Determine the (X, Y) coordinate at the center of the cell enclosing the given text.  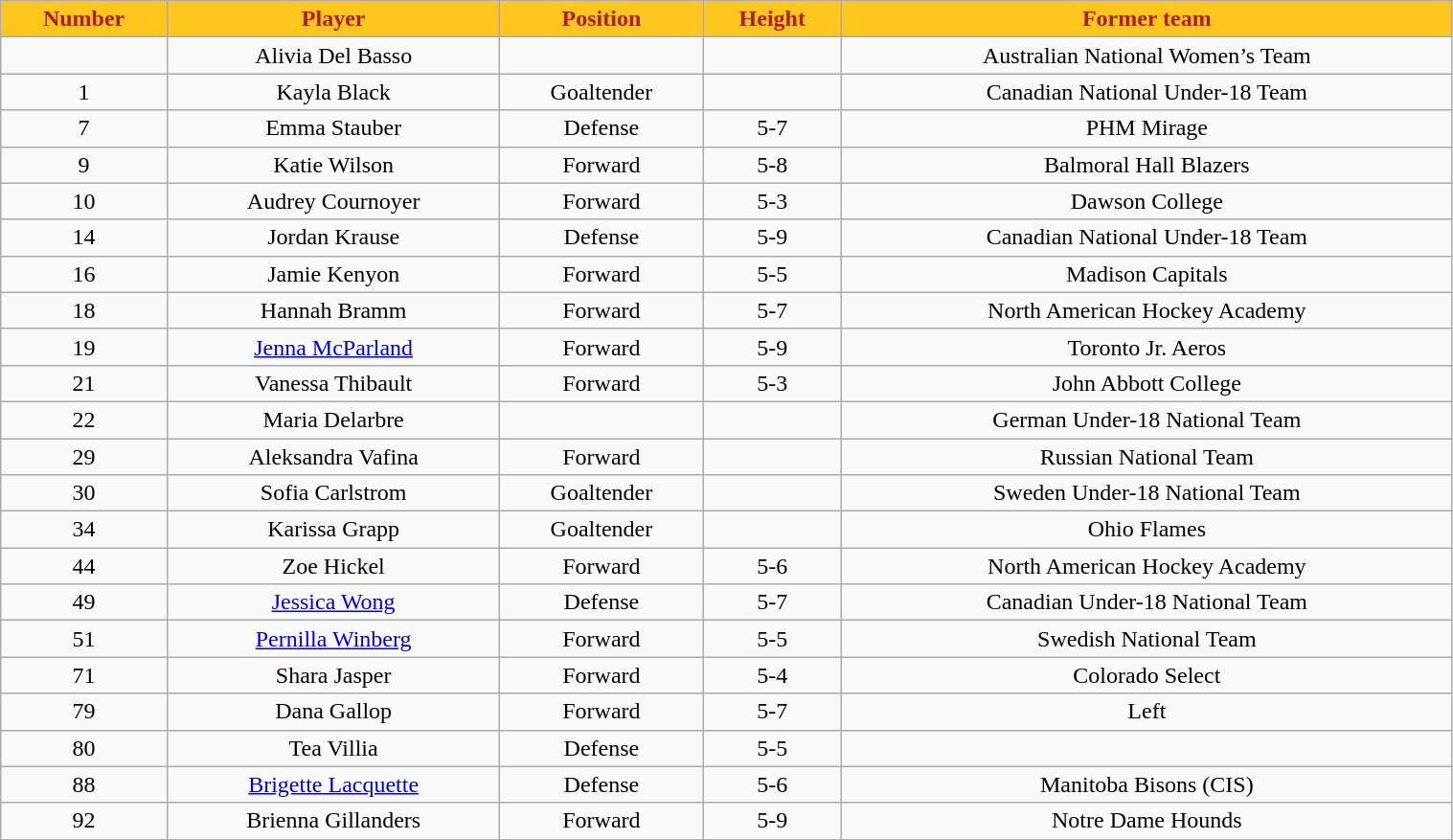
Swedish National Team (1147, 639)
PHM Mirage (1147, 128)
Maria Delarbre (333, 420)
Dawson College (1147, 201)
80 (84, 748)
Alivia Del Basso (333, 56)
7 (84, 128)
21 (84, 383)
19 (84, 347)
9 (84, 165)
Brigette Lacquette (333, 784)
Madison Capitals (1147, 274)
Height (772, 19)
Sofia Carlstrom (333, 493)
51 (84, 639)
Katie Wilson (333, 165)
Audrey Cournoyer (333, 201)
Karissa Grapp (333, 530)
Notre Dame Hounds (1147, 821)
Player (333, 19)
Sweden Under-18 National Team (1147, 493)
Toronto Jr. Aeros (1147, 347)
88 (84, 784)
Jenna McParland (333, 347)
Aleksandra Vafina (333, 457)
Ohio Flames (1147, 530)
Kayla Black (333, 92)
Canadian Under-18 National Team (1147, 602)
Tea Villia (333, 748)
71 (84, 675)
Vanessa Thibault (333, 383)
Number (84, 19)
Colorado Select (1147, 675)
Balmoral Hall Blazers (1147, 165)
18 (84, 310)
Manitoba Bisons (CIS) (1147, 784)
5-4 (772, 675)
Pernilla Winberg (333, 639)
30 (84, 493)
1 (84, 92)
79 (84, 712)
Left (1147, 712)
Hannah Bramm (333, 310)
29 (84, 457)
34 (84, 530)
Australian National Women’s Team (1147, 56)
10 (84, 201)
49 (84, 602)
John Abbott College (1147, 383)
Jordan Krause (333, 238)
14 (84, 238)
5-8 (772, 165)
Position (602, 19)
Zoe Hickel (333, 566)
Shara Jasper (333, 675)
Jamie Kenyon (333, 274)
Dana Gallop (333, 712)
German Under-18 National Team (1147, 420)
22 (84, 420)
16 (84, 274)
Jessica Wong (333, 602)
Former team (1147, 19)
Russian National Team (1147, 457)
Emma Stauber (333, 128)
92 (84, 821)
44 (84, 566)
Brienna Gillanders (333, 821)
